Provide the [x, y] coordinate of the cell's center where the given text is located.  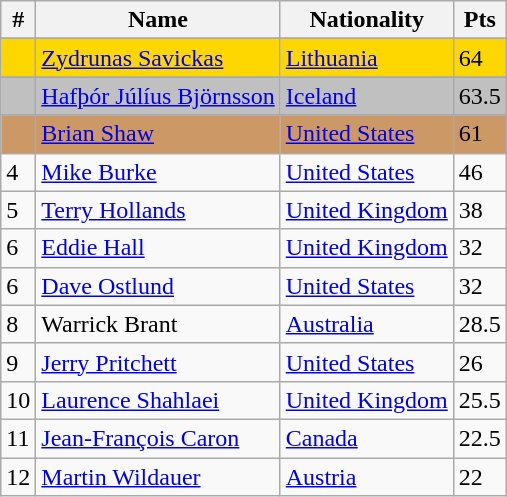
38 [480, 210]
Hafþór Júlíus Björnsson [158, 96]
Pts [480, 20]
22 [480, 477]
22.5 [480, 438]
12 [18, 477]
Zydrunas Savickas [158, 58]
Laurence Shahlaei [158, 400]
63.5 [480, 96]
Iceland [366, 96]
28.5 [480, 324]
Jean-François Caron [158, 438]
10 [18, 400]
46 [480, 172]
Terry Hollands [158, 210]
Brian Shaw [158, 134]
Canada [366, 438]
Name [158, 20]
11 [18, 438]
Mike Burke [158, 172]
Martin Wildauer [158, 477]
61 [480, 134]
# [18, 20]
Austria [366, 477]
Nationality [366, 20]
5 [18, 210]
25.5 [480, 400]
9 [18, 362]
26 [480, 362]
4 [18, 172]
Eddie Hall [158, 248]
8 [18, 324]
Australia [366, 324]
Jerry Pritchett [158, 362]
64 [480, 58]
Warrick Brant [158, 324]
Lithuania [366, 58]
Dave Ostlund [158, 286]
